Pinpoint the cell where the given text exists, returning its (X, Y) midpoint coordinate. 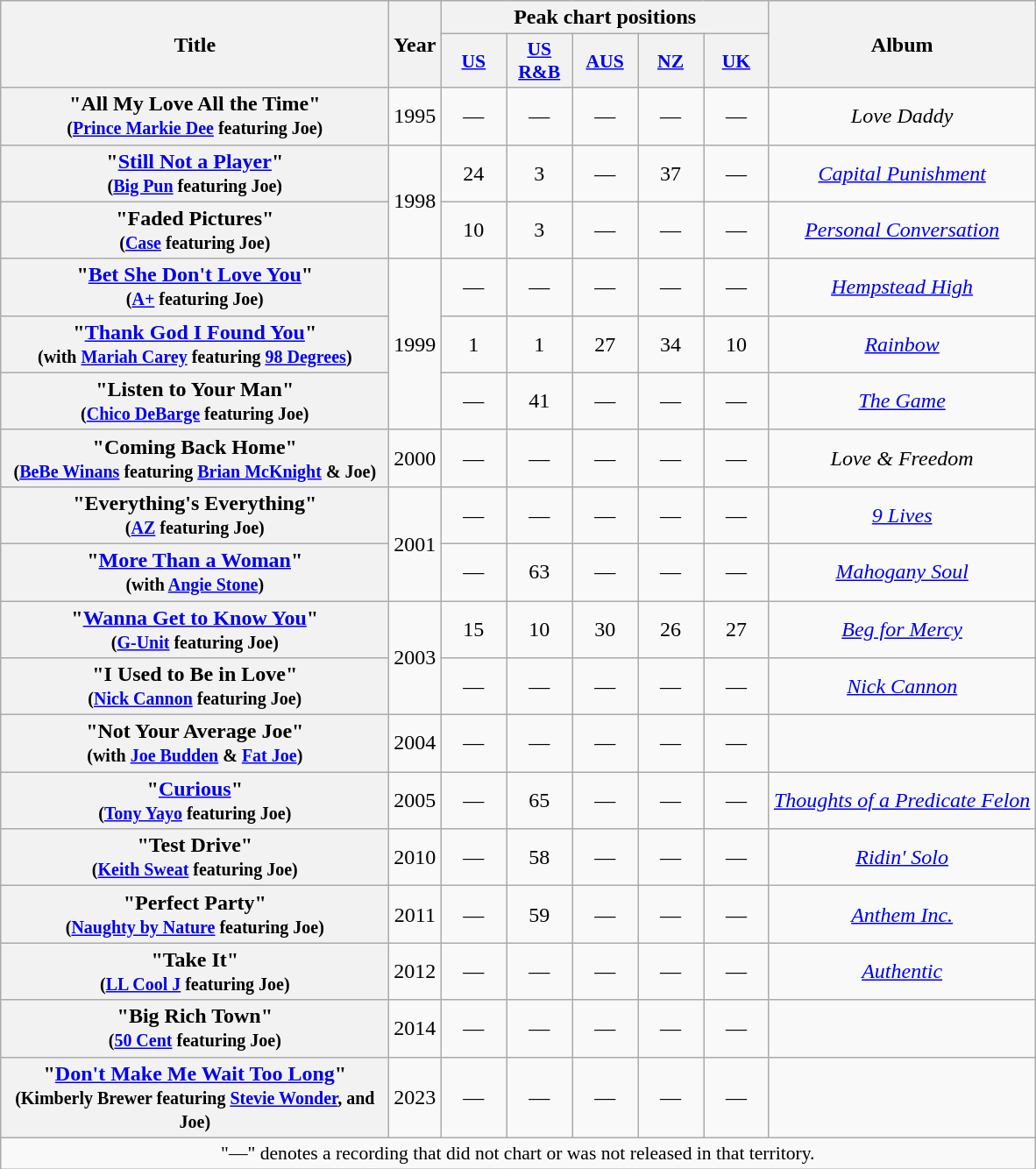
Personal Conversation (901, 230)
41 (540, 401)
Title (195, 44)
Rainbow (901, 344)
Hempstead High (901, 287)
Anthem Inc. (901, 915)
Ridin' Solo (901, 857)
"Still Not a Player"(Big Pun featuring Joe) (195, 174)
2005 (415, 801)
2001 (415, 543)
"Faded Pictures"(Case featuring Joe) (195, 230)
15 (473, 629)
"Coming Back Home"(BeBe Winans featuring Brian McKnight & Joe) (195, 457)
Album (901, 44)
Year (415, 44)
"Big Rich Town"(50 Cent featuring Joe) (195, 1029)
US R&B (540, 61)
Peak chart positions (605, 18)
65 (540, 801)
58 (540, 857)
Nick Cannon (901, 687)
"Take It"(LL Cool J featuring Joe) (195, 971)
30 (605, 629)
"Test Drive"(Keith Sweat featuring Joe) (195, 857)
"Bet She Don't Love You"(A+ featuring Joe) (195, 287)
1995 (415, 116)
"Don't Make Me Wait Too Long"(Kimberly Brewer featuring Stevie Wonder, and Joe) (195, 1097)
1998 (415, 202)
The Game (901, 401)
"More Than a Woman"(with Angie Stone) (195, 571)
Thoughts of a Predicate Felon (901, 801)
"Listen to Your Man"(Chico DeBarge featuring Joe) (195, 401)
26 (671, 629)
Beg for Mercy (901, 629)
"Perfect Party"(Naughty by Nature featuring Joe) (195, 915)
24 (473, 174)
"Not Your Average Joe"(with Joe Budden & Fat Joe) (195, 743)
34 (671, 344)
Capital Punishment (901, 174)
"All My Love All the Time"(Prince Markie Dee featuring Joe) (195, 116)
NZ (671, 61)
2011 (415, 915)
37 (671, 174)
UK (736, 61)
63 (540, 571)
2000 (415, 457)
Authentic (901, 971)
9 Lives (901, 515)
"Everything's Everything"(AZ featuring Joe) (195, 515)
2023 (415, 1097)
"—" denotes a recording that did not chart or was not released in that territory. (518, 1153)
2003 (415, 658)
Love & Freedom (901, 457)
Mahogany Soul (901, 571)
2004 (415, 743)
59 (540, 915)
"Curious"(Tony Yayo featuring Joe) (195, 801)
1999 (415, 344)
"Wanna Get to Know You"(G-Unit featuring Joe) (195, 629)
2010 (415, 857)
AUS (605, 61)
Love Daddy (901, 116)
2012 (415, 971)
US (473, 61)
2014 (415, 1029)
"Thank God I Found You"(with Mariah Carey featuring 98 Degrees) (195, 344)
"I Used to Be in Love"(Nick Cannon featuring Joe) (195, 687)
